Pinpoint the cell where the given text exists, returning its (x, y) midpoint coordinate. 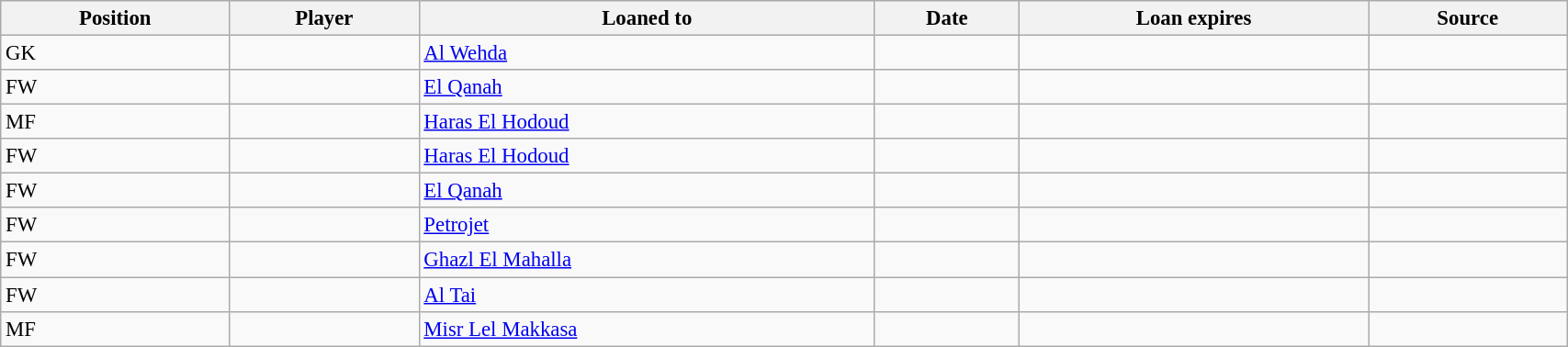
Al Tai (647, 295)
Petrojet (647, 225)
Loaned to (647, 18)
Al Wehda (647, 53)
Ghazl El Mahalla (647, 260)
Source (1468, 18)
Player (324, 18)
Loan expires (1193, 18)
GK (116, 53)
Date (946, 18)
Position (116, 18)
Misr Lel Makkasa (647, 329)
